For the text-containing cell, return its midpoint in (X, Y) coordinate format. 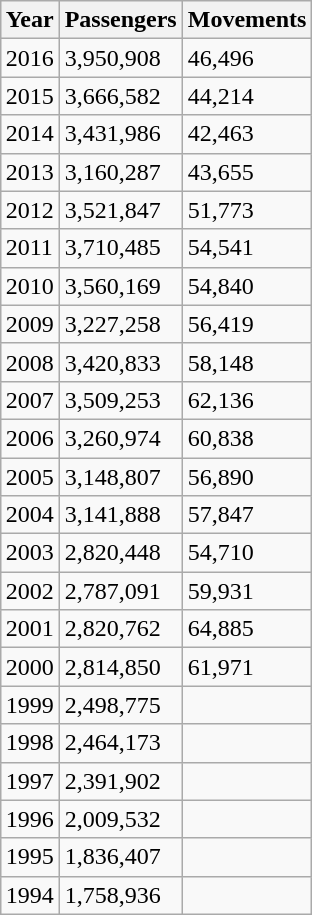
42,463 (247, 134)
56,419 (247, 324)
1,758,936 (120, 895)
2013 (30, 172)
3,710,485 (120, 248)
2002 (30, 591)
2,820,762 (120, 629)
2,464,173 (120, 743)
3,950,908 (120, 58)
2016 (30, 58)
1996 (30, 819)
2003 (30, 553)
2010 (30, 286)
3,160,287 (120, 172)
54,541 (247, 248)
43,655 (247, 172)
2,498,775 (120, 705)
3,521,847 (120, 210)
1998 (30, 743)
64,885 (247, 629)
57,847 (247, 515)
3,560,169 (120, 286)
59,931 (247, 591)
1997 (30, 781)
3,148,807 (120, 477)
2011 (30, 248)
1,836,407 (120, 857)
Year (30, 20)
2004 (30, 515)
2015 (30, 96)
54,710 (247, 553)
46,496 (247, 58)
2,820,448 (120, 553)
3,227,258 (120, 324)
2,009,532 (120, 819)
2012 (30, 210)
Passengers (120, 20)
58,148 (247, 362)
3,666,582 (120, 96)
2008 (30, 362)
2001 (30, 629)
60,838 (247, 438)
2000 (30, 667)
1994 (30, 895)
2,814,850 (120, 667)
1995 (30, 857)
44,214 (247, 96)
54,840 (247, 286)
2,391,902 (120, 781)
Movements (247, 20)
3,420,833 (120, 362)
3,509,253 (120, 400)
3,431,986 (120, 134)
2009 (30, 324)
1999 (30, 705)
2014 (30, 134)
51,773 (247, 210)
2006 (30, 438)
2,787,091 (120, 591)
61,971 (247, 667)
3,141,888 (120, 515)
3,260,974 (120, 438)
2007 (30, 400)
56,890 (247, 477)
62,136 (247, 400)
2005 (30, 477)
